Identify which cell holds the provided text, then report its [X, Y] central coordinate. 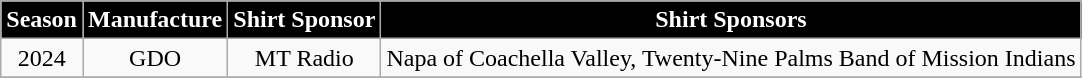
GDO [154, 58]
Shirt Sponsors [731, 20]
Napa of Coachella Valley, Twenty-Nine Palms Band of Mission Indians [731, 58]
Shirt Sponsor [304, 20]
2024 [42, 58]
Manufacture [154, 20]
Season [42, 20]
MT Radio [304, 58]
